Capture the cell that displays the provided text and extract its [x, y] central coordinate. 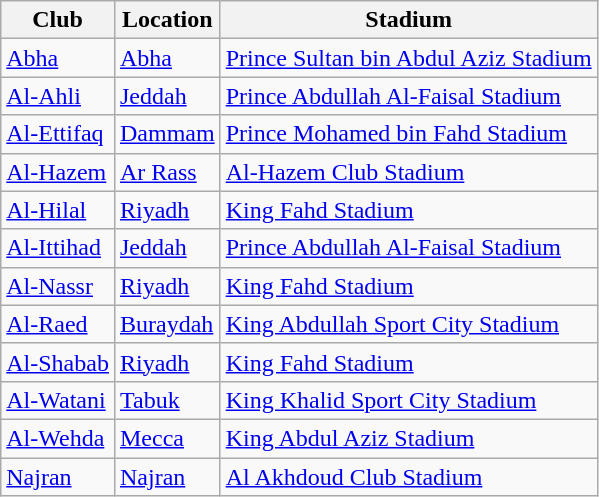
King Khalid Sport City Stadium [408, 400]
Al-Ettifaq [58, 134]
Prince Mohamed bin Fahd Stadium [408, 134]
King Abdul Aziz Stadium [408, 438]
Al-Hazem Club Stadium [408, 172]
Al Akhdoud Club Stadium [408, 477]
Club [58, 20]
Al-Nassr [58, 286]
Al-Hilal [58, 210]
King Abdullah Sport City Stadium [408, 324]
Stadium [408, 20]
Al-Shabab [58, 362]
Al-Watani [58, 400]
Mecca [167, 438]
Dammam [167, 134]
Al-Ahli [58, 96]
Al-Ittihad [58, 248]
Prince Sultan bin Abdul Aziz Stadium [408, 58]
Buraydah [167, 324]
Location [167, 20]
Ar Rass [167, 172]
Al-Wehda [58, 438]
Tabuk [167, 400]
Al-Raed [58, 324]
Al-Hazem [58, 172]
